Find where the given text appears and provide that cell's center as (X, Y) coordinate. 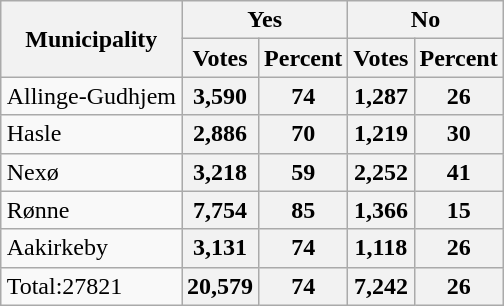
Yes (265, 20)
59 (304, 172)
Aakirkeby (91, 248)
Nexø (91, 172)
1,118 (381, 248)
Municipality (91, 39)
2,886 (220, 134)
2,252 (381, 172)
3,218 (220, 172)
7,242 (381, 286)
No (426, 20)
3,590 (220, 96)
Rønne (91, 210)
1,219 (381, 134)
Hasle (91, 134)
3,131 (220, 248)
7,754 (220, 210)
1,366 (381, 210)
20,579 (220, 286)
85 (304, 210)
15 (458, 210)
Allinge-Gudhjem (91, 96)
30 (458, 134)
70 (304, 134)
41 (458, 172)
Total:27821 (91, 286)
1,287 (381, 96)
